Locate the cell with the specified text and output its [x, y] center coordinate. 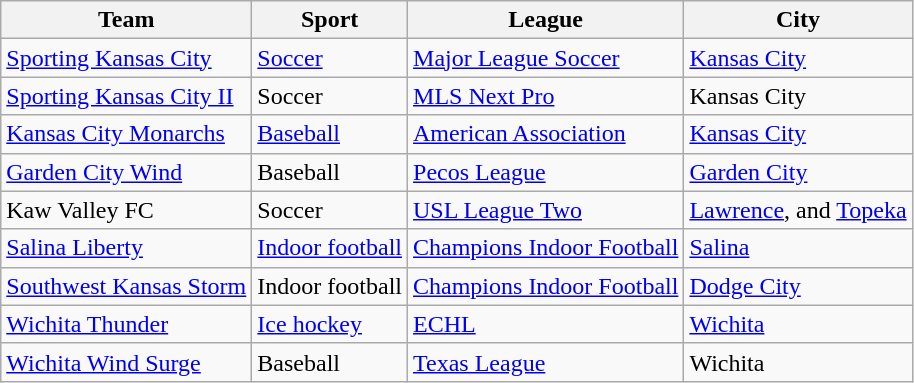
Wichita Thunder [126, 324]
Garden City Wind [126, 172]
Team [126, 20]
Salina [798, 248]
Sporting Kansas City [126, 58]
Dodge City [798, 286]
Lawrence, and Topeka [798, 210]
Garden City [798, 172]
Kaw Valley FC [126, 210]
Ice hockey [330, 324]
Southwest Kansas Storm [126, 286]
Sporting Kansas City II [126, 96]
USL League Two [546, 210]
ECHL [546, 324]
Wichita Wind Surge [126, 362]
Major League Soccer [546, 58]
American Association [546, 134]
Sport [330, 20]
MLS Next Pro [546, 96]
Pecos League [546, 172]
League [546, 20]
Texas League [546, 362]
Salina Liberty [126, 248]
City [798, 20]
Kansas City Monarchs [126, 134]
